Determine the (X, Y) coordinate at the center of the cell enclosing the given text.  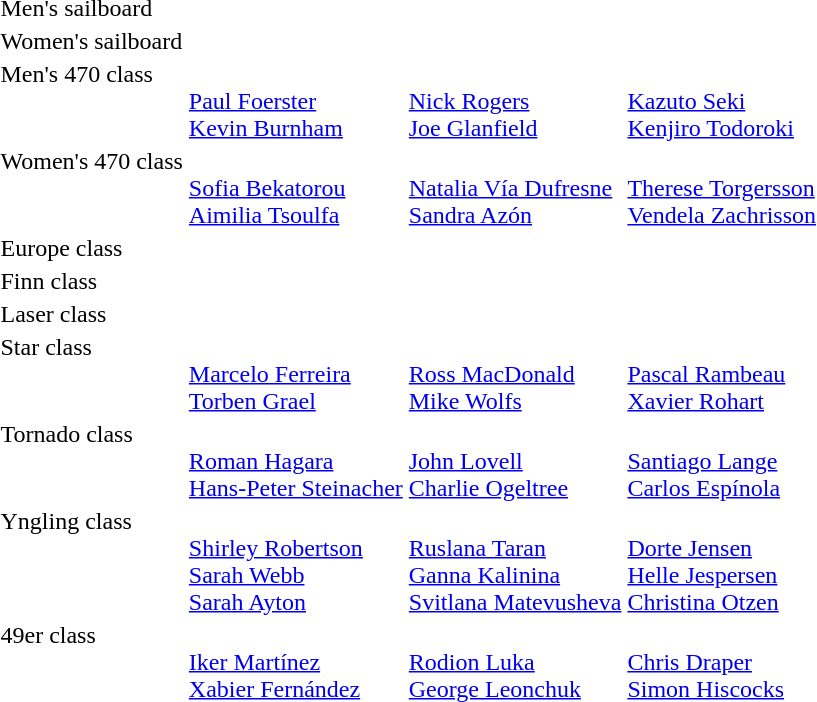
Sofia BekatorouAimilia Tsoulfa (296, 188)
Nick RogersJoe Glanfield (515, 101)
Ruslana TaranGanna KalininaSvitlana Matevusheva (515, 562)
Marcelo FerreiraTorben Grael (296, 374)
Ross MacDonaldMike Wolfs (515, 374)
John LovellCharlie Ogeltree (515, 461)
Paul FoersterKevin Burnham (296, 101)
Shirley RobertsonSarah WebbSarah Ayton (296, 562)
Roman HagaraHans-Peter Steinacher (296, 461)
Natalia Vía DufresneSandra Azón (515, 188)
